Extract the (X, Y) coordinate from the center of the cell holding the provided text.  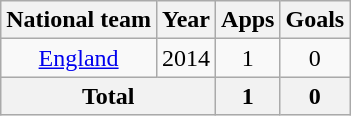
Apps (248, 20)
Total (108, 96)
National team (79, 20)
Goals (315, 20)
Year (186, 20)
England (79, 58)
2014 (186, 58)
